Search for the cell housing the specified text and yield its (x, y) center coordinate. 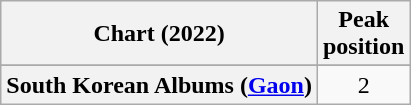
South Korean Albums (Gaon) (160, 85)
Peakposition (363, 34)
2 (363, 85)
Chart (2022) (160, 34)
